Determine the (x, y) coordinate at the center of the cell enclosing the given text.  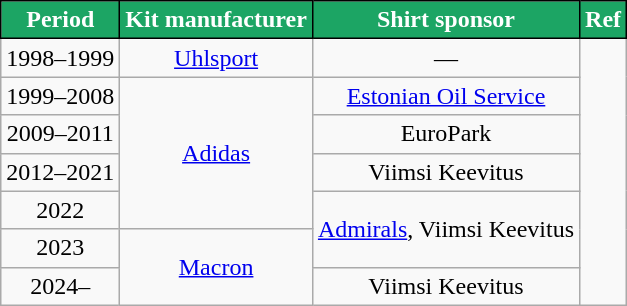
2024– (60, 286)
Admirals, Viimsi Keevitus (446, 229)
Kit manufacturer (216, 20)
EuroPark (446, 134)
Estonian Oil Service (446, 96)
Period (60, 20)
2009–2011 (60, 134)
Macron (216, 267)
Ref (604, 20)
Adidas (216, 153)
2022 (60, 210)
Shirt sponsor (446, 20)
Uhlsport (216, 58)
2012–2021 (60, 172)
— (446, 58)
2023 (60, 248)
1999–2008 (60, 96)
1998–1999 (60, 58)
